Locate the cell with the specified text and output its [X, Y] center coordinate. 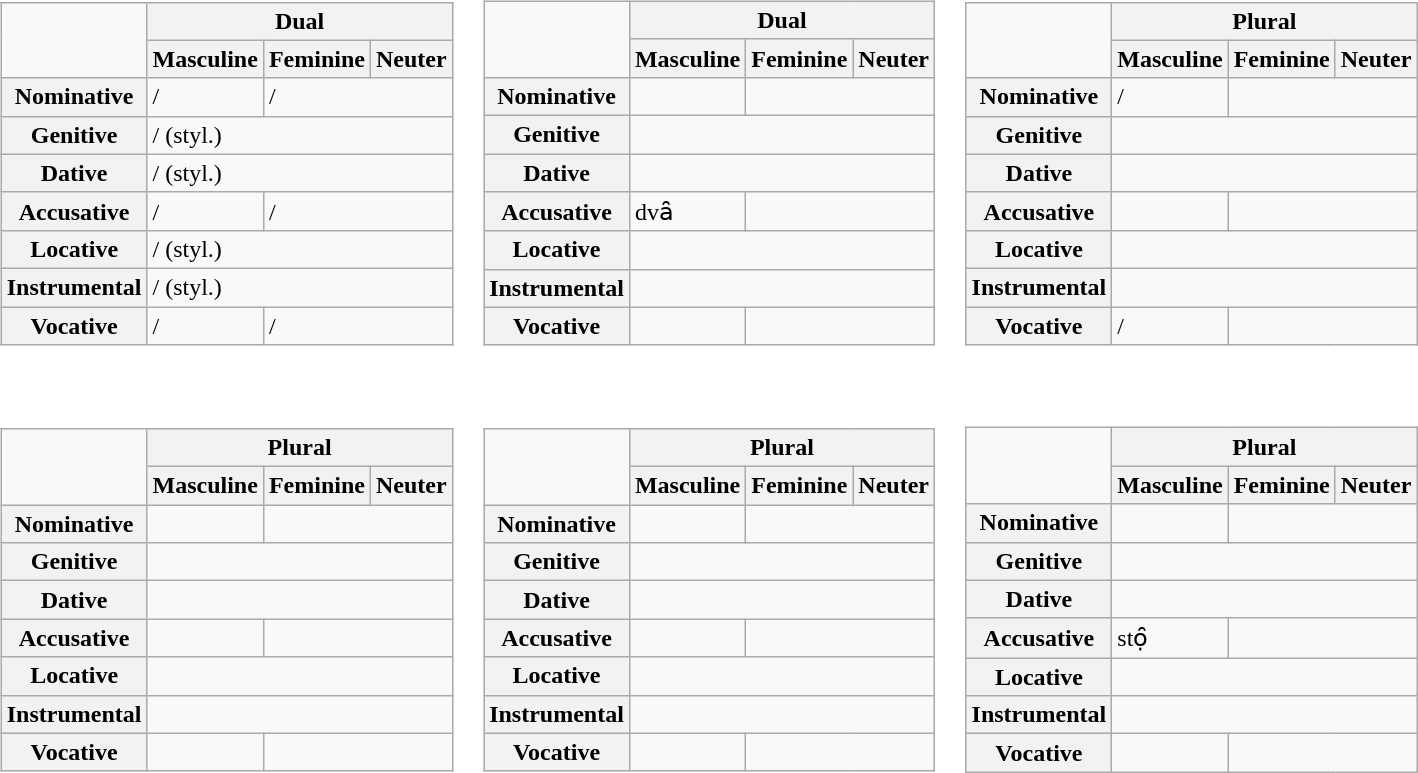
dvȃ [687, 212]
stọ̑ [1170, 638]
